Return the (X, Y) coordinate for the center point of the cell that contains the specified text.  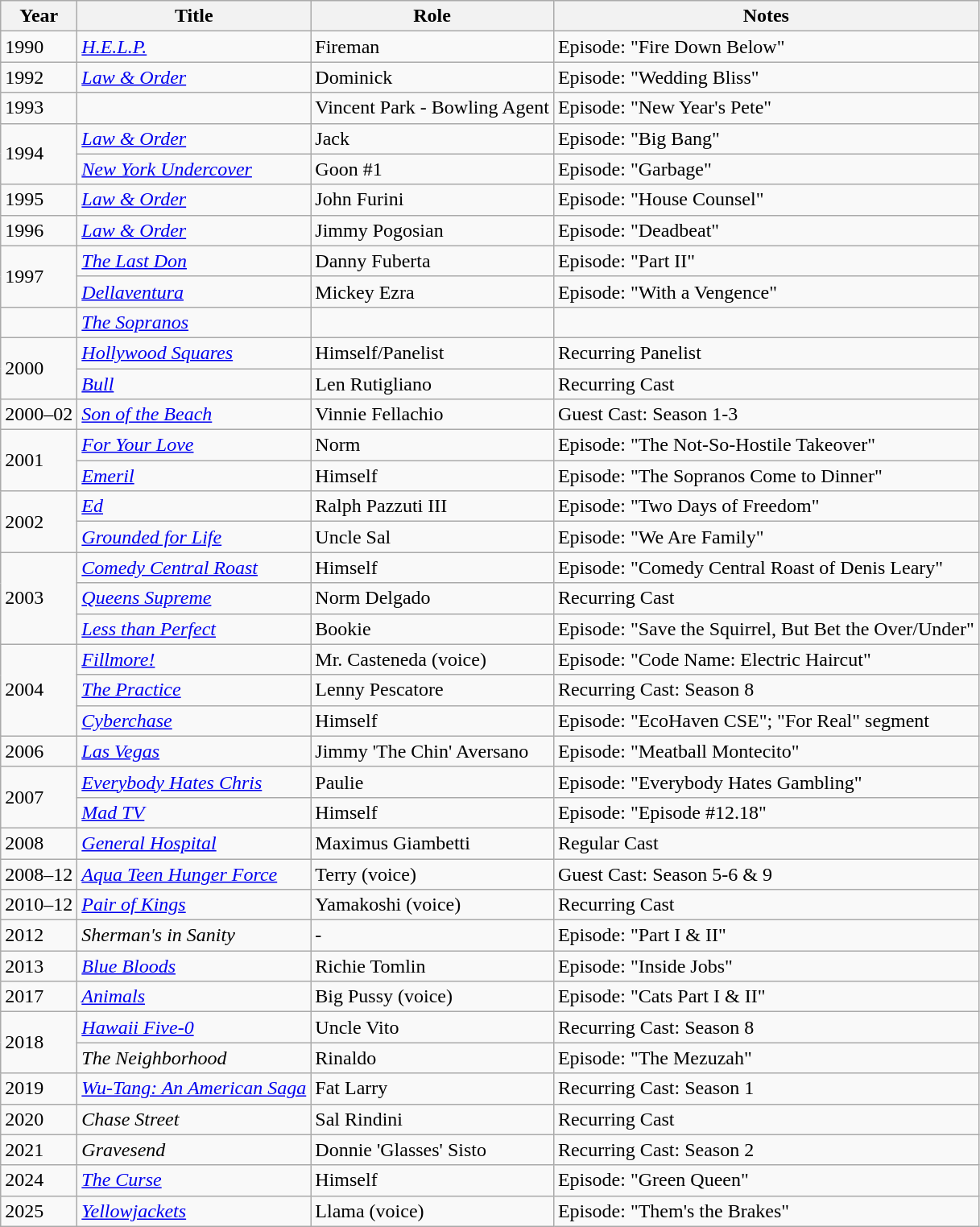
Aqua Teen Hunger Force (194, 874)
Lenny Pescatore (432, 690)
Norm (432, 445)
Pair of Kings (194, 905)
2000 (39, 368)
2003 (39, 598)
Episode: "Part II" (766, 261)
Episode: "Garbage" (766, 169)
Blue Bloods (194, 966)
1990 (39, 47)
Vinnie Fellachio (432, 415)
For Your Love (194, 445)
2012 (39, 936)
Year (39, 16)
Episode: "Save the Squirrel, But Bet the Over/Under" (766, 629)
Episode: "Everybody Hates Gambling" (766, 782)
H.E.L.P. (194, 47)
Jimmy Pogosian (432, 230)
Episode: "Green Queen" (766, 1180)
Cyberchase (194, 721)
Sal Rindini (432, 1119)
Las Vegas (194, 751)
Grounded for Life (194, 537)
Episode: "Cats Part I & II" (766, 997)
Richie Tomlin (432, 966)
2013 (39, 966)
2024 (39, 1180)
Guest Cast: Season 1-3 (766, 415)
Everybody Hates Chris (194, 782)
2000–02 (39, 415)
Emeril (194, 476)
1996 (39, 230)
Fireman (432, 47)
Sherman's in Sanity (194, 936)
Uncle Sal (432, 537)
2017 (39, 997)
Mickey Ezra (432, 291)
Notes (766, 16)
Regular Cast (766, 843)
New York Undercover (194, 169)
Hollywood Squares (194, 353)
Episode: "Big Bang" (766, 138)
Episode: "The Sopranos Come to Dinner" (766, 476)
1995 (39, 200)
Jimmy 'The Chin' Aversano (432, 751)
2008–12 (39, 874)
2020 (39, 1119)
Bull (194, 384)
Recurring Cast: Season 2 (766, 1150)
Fillmore! (194, 659)
Title (194, 16)
Episode: "Episode #12.18" (766, 812)
Episode: "Fire Down Below" (766, 47)
Episode: "Them's the Brakes" (766, 1211)
Len Rutigliano (432, 384)
Chase Street (194, 1119)
Vincent Park - Bowling Agent (432, 108)
2018 (39, 1043)
Comedy Central Roast (194, 568)
Terry (voice) (432, 874)
Episode: "Part I & II" (766, 936)
2008 (39, 843)
2007 (39, 797)
Mad TV (194, 812)
Yellowjackets (194, 1211)
Role (432, 16)
Uncle Vito (432, 1027)
Maximus Giambetti (432, 843)
Dominick (432, 77)
Paulie (432, 782)
Ralph Pazzuti III (432, 506)
Gravesend (194, 1150)
- (432, 936)
Animals (194, 997)
Episode: "Code Name: Electric Haircut" (766, 659)
Son of the Beach (194, 415)
The Sopranos (194, 322)
Mr. Casteneda (voice) (432, 659)
Episode: "Two Days of Freedom" (766, 506)
Recurring Cast: Season 1 (766, 1089)
Fat Larry (432, 1089)
Episode: "Comedy Central Roast of Denis Leary" (766, 568)
Episode: "The Not-So-Hostile Takeover" (766, 445)
Less than Perfect (194, 629)
Guest Cast: Season 5-6 & 9 (766, 874)
The Practice (194, 690)
Episode: "We Are Family" (766, 537)
Episode: "The Mezuzah" (766, 1058)
Ed (194, 506)
2004 (39, 690)
Episode: "EcoHaven CSE"; "For Real" segment (766, 721)
2019 (39, 1089)
The Last Don (194, 261)
Hawaii Five-0 (194, 1027)
Norm Delgado (432, 598)
2001 (39, 461)
Rinaldo (432, 1058)
Big Pussy (voice) (432, 997)
2010–12 (39, 905)
Jack (432, 138)
1997 (39, 276)
The Curse (194, 1180)
Episode: "Meatball Montecito" (766, 751)
1992 (39, 77)
2025 (39, 1211)
Himself/Panelist (432, 353)
Episode: "Inside Jobs" (766, 966)
1993 (39, 108)
1994 (39, 154)
2021 (39, 1150)
Recurring Panelist (766, 353)
Episode: "With a Vengence" (766, 291)
Wu-Tang: An American Saga (194, 1089)
Episode: "New Year's Pete" (766, 108)
Donnie 'Glasses' Sisto (432, 1150)
Goon #1 (432, 169)
John Furini (432, 200)
Dellaventura (194, 291)
Yamakoshi (voice) (432, 905)
Episode: "Wedding Bliss" (766, 77)
Queens Supreme (194, 598)
Llama (voice) (432, 1211)
The Neighborhood (194, 1058)
Bookie (432, 629)
Episode: "House Counsel" (766, 200)
Danny Fuberta (432, 261)
Episode: "Deadbeat" (766, 230)
2006 (39, 751)
General Hospital (194, 843)
2002 (39, 522)
